Identify which cell holds the provided text, then report its (X, Y) central coordinate. 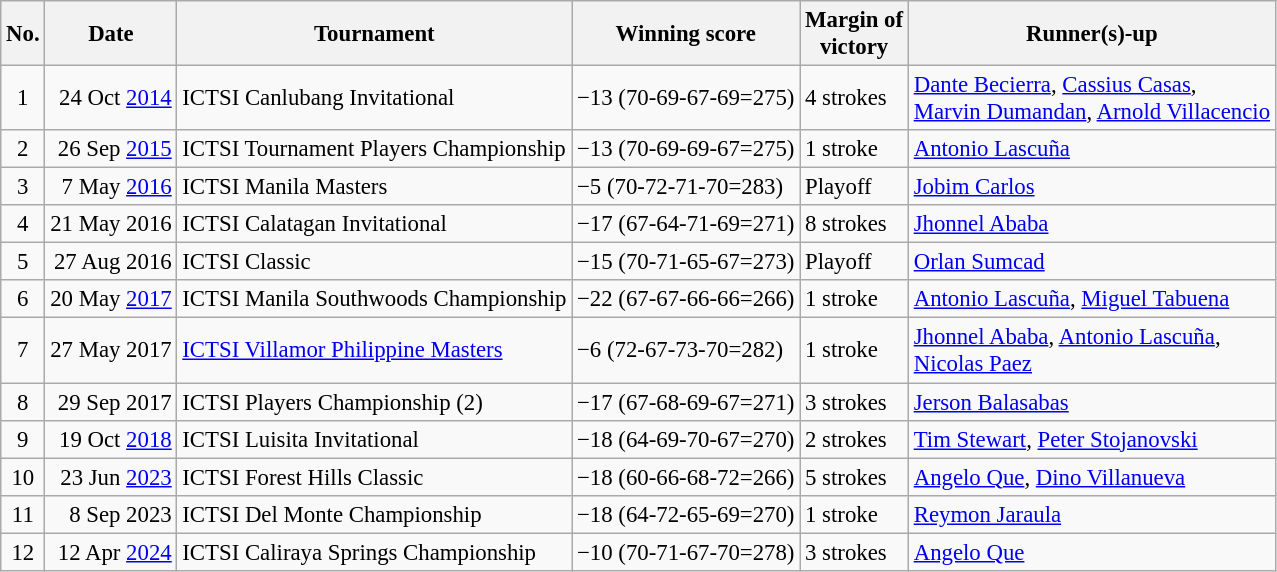
ICTSI Classic (374, 262)
7 May 2016 (111, 187)
2 strokes (854, 439)
−18 (60-66-68-72=266) (686, 477)
Date (111, 34)
Jerson Balasabas (1092, 402)
ICTSI Canlubang Invitational (374, 98)
ICTSI Caliraya Springs Championship (374, 552)
−18 (64-69-70-67=270) (686, 439)
19 Oct 2018 (111, 439)
Jobim Carlos (1092, 187)
12 (23, 552)
27 May 2017 (111, 350)
6 (23, 299)
ICTSI Calatagan Invitational (374, 224)
23 Jun 2023 (111, 477)
5 (23, 262)
Antonio Lascuña, Miguel Tabuena (1092, 299)
Winning score (686, 34)
−13 (70-69-67-69=275) (686, 98)
Dante Becierra, Cassius Casas, Marvin Dumandan, Arnold Villacencio (1092, 98)
4 (23, 224)
12 Apr 2024 (111, 552)
Jhonnel Ababa, Antonio Lascuña, Nicolas Paez (1092, 350)
26 Sep 2015 (111, 149)
Tim Stewart, Peter Stojanovski (1092, 439)
8 (23, 402)
−5 (70-72-71-70=283) (686, 187)
ICTSI Villamor Philippine Masters (374, 350)
Tournament (374, 34)
−22 (67-67-66-66=266) (686, 299)
3 (23, 187)
Runner(s)-up (1092, 34)
5 strokes (854, 477)
10 (23, 477)
1 (23, 98)
Angelo Que (1092, 552)
9 (23, 439)
Jhonnel Ababa (1092, 224)
−10 (70-71-67-70=278) (686, 552)
ICTSI Forest Hills Classic (374, 477)
7 (23, 350)
11 (23, 514)
−15 (70-71-65-67=273) (686, 262)
29 Sep 2017 (111, 402)
−17 (67-68-69-67=271) (686, 402)
−13 (70-69-69-67=275) (686, 149)
Reymon Jaraula (1092, 514)
21 May 2016 (111, 224)
ICTSI Players Championship (2) (374, 402)
−18 (64-72-65-69=270) (686, 514)
−6 (72-67-73-70=282) (686, 350)
20 May 2017 (111, 299)
27 Aug 2016 (111, 262)
Antonio Lascuña (1092, 149)
8 strokes (854, 224)
ICTSI Tournament Players Championship (374, 149)
4 strokes (854, 98)
ICTSI Luisita Invitational (374, 439)
24 Oct 2014 (111, 98)
No. (23, 34)
8 Sep 2023 (111, 514)
ICTSI Del Monte Championship (374, 514)
ICTSI Manila Southwoods Championship (374, 299)
ICTSI Manila Masters (374, 187)
−17 (67-64-71-69=271) (686, 224)
Orlan Sumcad (1092, 262)
Angelo Que, Dino Villanueva (1092, 477)
2 (23, 149)
Margin ofvictory (854, 34)
